Search for the cell housing the specified text and yield its (x, y) center coordinate. 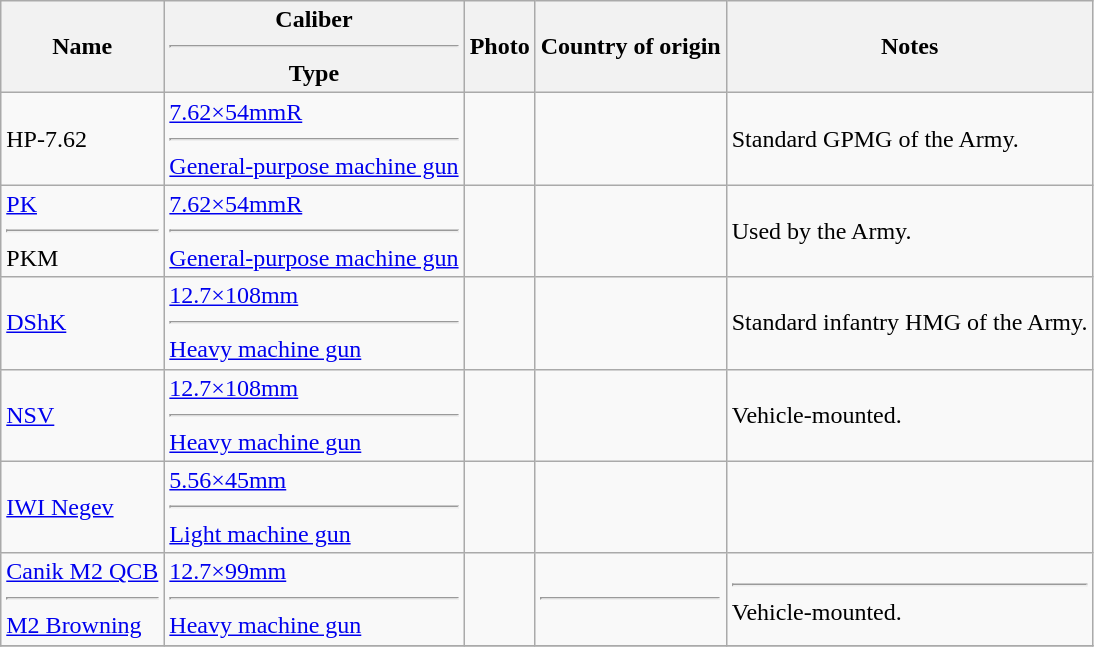
Notes (910, 47)
Standard infantry HMG of the Army. (910, 323)
12.7×99mmHeavy machine gun (314, 599)
Name (82, 47)
NSV (82, 415)
5.56×45mmLight machine gun (314, 507)
PKPKM (82, 231)
Country of origin (630, 47)
Standard GPMG of the Army. (910, 139)
Canik M2 QCBM2 Browning (82, 599)
HP-7.62 (82, 139)
Used by the Army. (910, 231)
CaliberType (314, 47)
Photo (500, 47)
DShK (82, 323)
IWI Negev (82, 507)
